Output the (x, y) coordinate of the center of the cell containing the given text.  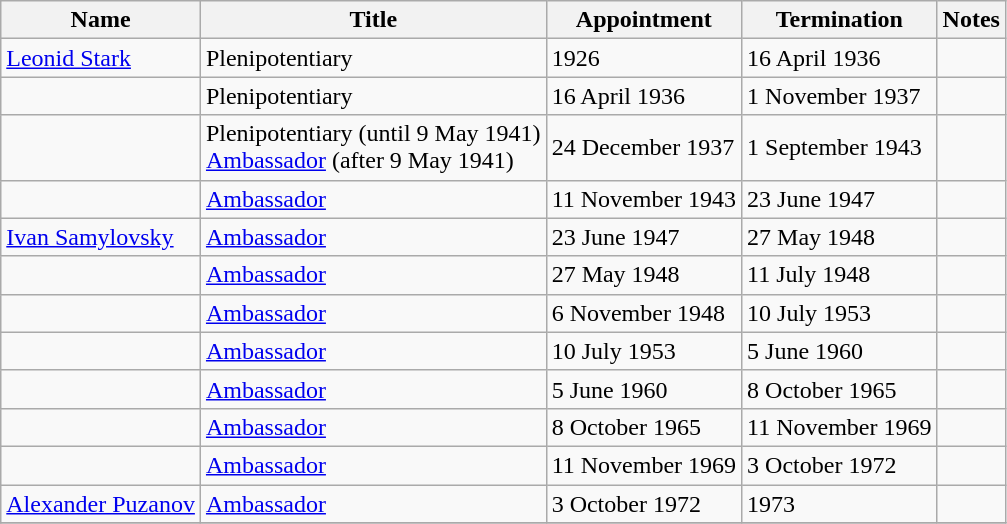
1926 (644, 58)
24 December 1937 (644, 148)
Termination (840, 20)
Plenipotentiary (until 9 May 1941)Ambassador (after 9 May 1941) (373, 148)
6 November 1948 (644, 313)
11 November 1943 (644, 199)
1973 (840, 503)
Ivan Samylovsky (101, 237)
1 September 1943 (840, 148)
Notes (971, 20)
Alexander Puzanov (101, 503)
1 November 1937 (840, 96)
Name (101, 20)
Leonid Stark (101, 58)
Title (373, 20)
Appointment (644, 20)
11 July 1948 (840, 275)
